Output the [X, Y] coordinate of the center of the cell containing the given text.  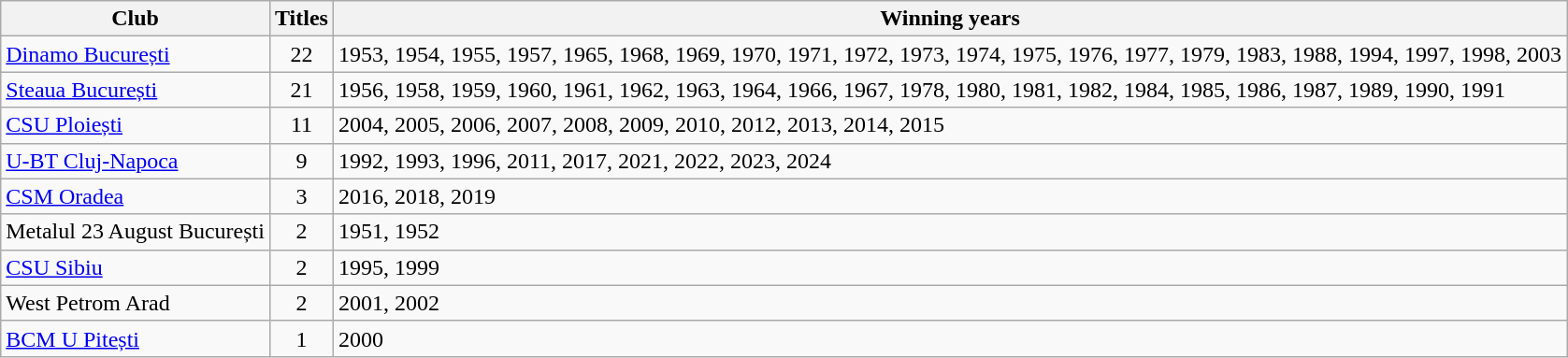
CSU Ploiești [136, 125]
2016, 2018, 2019 [950, 196]
1995, 1999 [950, 267]
Metalul 23 August București [136, 232]
1 [301, 338]
U-BT Cluj-Napoca [136, 161]
9 [301, 161]
1992, 1993, 1996, 2011, 2017, 2021, 2022, 2023, 2024 [950, 161]
22 [301, 54]
2001, 2002 [950, 303]
1951, 1952 [950, 232]
Steaua București [136, 90]
Winning years [950, 19]
1956, 1958, 1959, 1960, 1961, 1962, 1963, 1964, 1966, 1967, 1978, 1980, 1981, 1982, 1984, 1985, 1986, 1987, 1989, 1990, 1991 [950, 90]
2000 [950, 338]
3 [301, 196]
2004, 2005, 2006, 2007, 2008, 2009, 2010, 2012, 2013, 2014, 2015 [950, 125]
1953, 1954, 1955, 1957, 1965, 1968, 1969, 1970, 1971, 1972, 1973, 1974, 1975, 1976, 1977, 1979, 1983, 1988, 1994, 1997, 1998, 2003 [950, 54]
Titles [301, 19]
BCM U Pitești [136, 338]
21 [301, 90]
11 [301, 125]
CSU Sibiu [136, 267]
CSM Oradea [136, 196]
Dinamo București [136, 54]
Club [136, 19]
West Petrom Arad [136, 303]
